Detect which cell encompasses the target text, then output its [X, Y] center coordinate. 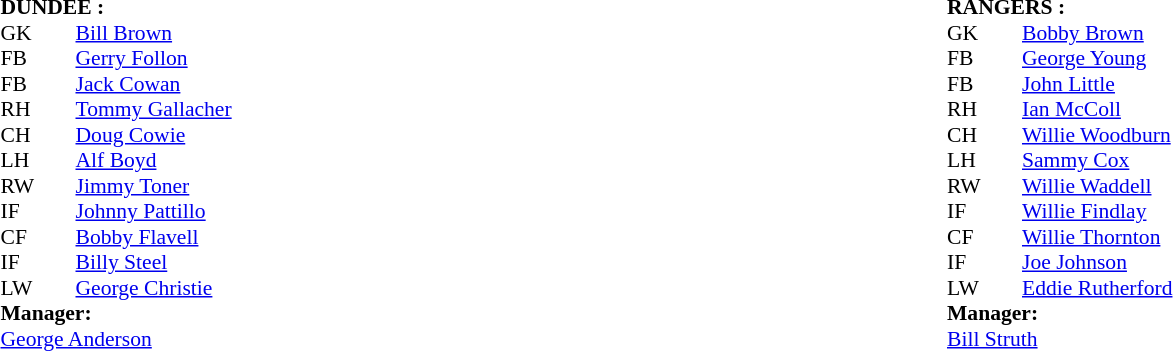
George Young [1097, 59]
Bobby Brown [1097, 33]
Johnny Pattillo [154, 211]
Willie Woodburn [1097, 135]
Willie Findlay [1097, 211]
Gerry Follon [154, 59]
Tommy Gallacher [154, 109]
Ian McColl [1097, 109]
Billy Steel [154, 263]
Jimmy Toner [154, 186]
Willie Thornton [1097, 237]
Joe Johnson [1097, 263]
Bobby Flavell [154, 237]
Sammy Cox [1097, 161]
George Christie [154, 288]
Jack Cowan [154, 84]
Willie Waddell [1097, 186]
Doug Cowie [154, 135]
Alf Boyd [154, 161]
Bill Brown [154, 33]
Eddie Rutherford [1097, 288]
John Little [1097, 84]
